For the text-containing cell, return its midpoint in [x, y] coordinate format. 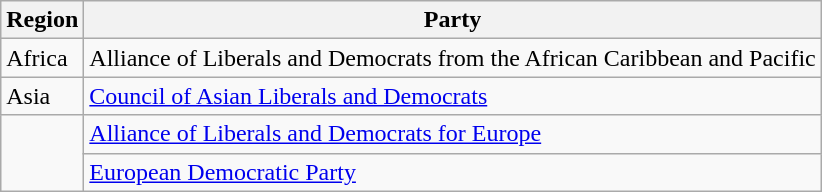
Asia [42, 96]
Alliance of Liberals and Democrats for Europe [452, 134]
Party [452, 20]
Alliance of Liberals and Democrats from the African Caribbean and Pacific [452, 58]
Council of Asian Liberals and Democrats [452, 96]
Africa [42, 58]
European Democratic Party [452, 172]
Region [42, 20]
